Capture the cell that displays the provided text and extract its (X, Y) central coordinate. 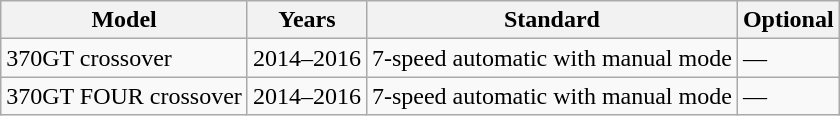
Standard (552, 20)
Years (306, 20)
370GT FOUR crossover (124, 96)
Optional (788, 20)
370GT crossover (124, 58)
Model (124, 20)
